Detect which cell encompasses the target text, then output its (x, y) center coordinate. 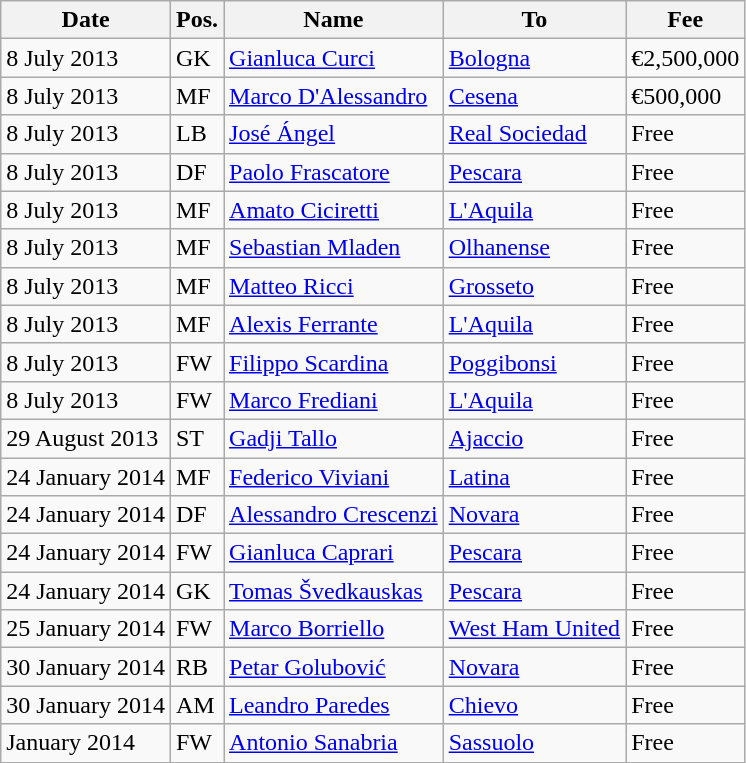
January 2014 (86, 743)
Real Sociedad (534, 134)
Paolo Frascatore (334, 172)
Poggibonsi (534, 362)
Pos. (196, 20)
Date (86, 20)
Marco Frediani (334, 400)
Latina (534, 477)
ST (196, 438)
Alessandro Crescenzi (334, 515)
Marco D'Alessandro (334, 96)
Grosseto (534, 286)
Name (334, 20)
Amato Ciciretti (334, 210)
Gadji Tallo (334, 438)
€500,000 (686, 96)
West Ham United (534, 629)
Gianluca Caprari (334, 553)
Bologna (534, 58)
Antonio Sanabria (334, 743)
Petar Golubović (334, 667)
Federico Viviani (334, 477)
José Ángel (334, 134)
25 January 2014 (86, 629)
Alexis Ferrante (334, 324)
RB (196, 667)
Filippo Scardina (334, 362)
Gianluca Curci (334, 58)
Leandro Paredes (334, 705)
Sassuolo (534, 743)
LB (196, 134)
€2,500,000 (686, 58)
Cesena (534, 96)
Chievo (534, 705)
Tomas Švedkauskas (334, 591)
Ajaccio (534, 438)
Marco Borriello (334, 629)
Fee (686, 20)
Matteo Ricci (334, 286)
To (534, 20)
Olhanense (534, 248)
29 August 2013 (86, 438)
AM (196, 705)
Sebastian Mladen (334, 248)
